Search for the cell housing the specified text and yield its [x, y] center coordinate. 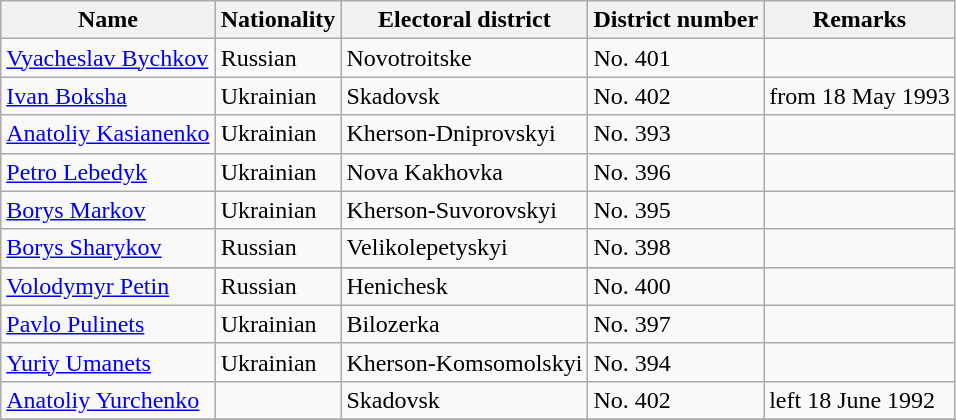
Yuriy Umanets [108, 362]
Nova Kakhovka [464, 172]
Pavlo Pulinets [108, 324]
Kherson-Komsomolskyi [464, 362]
District number [676, 20]
Nationality [278, 20]
from 18 May 1993 [860, 96]
Name [108, 20]
Electoral district [464, 20]
No. 395 [676, 210]
Remarks [860, 20]
No. 393 [676, 134]
Kherson-Suvorovskyi [464, 210]
Bilozerka [464, 324]
No. 396 [676, 172]
Volodymyr Petin [108, 286]
Vyacheslav Bychkov [108, 58]
No. 398 [676, 248]
No. 400 [676, 286]
Anatoliy Yurchenko [108, 400]
Borys Markov [108, 210]
No. 401 [676, 58]
Anatoliy Kasianenko [108, 134]
No. 397 [676, 324]
left 18 June 1992 [860, 400]
Kherson-Dniprovskyi [464, 134]
Henichesk [464, 286]
Novotroitske [464, 58]
Velikolepetyskyi [464, 248]
Petro Lebedyk [108, 172]
No. 394 [676, 362]
Borys Sharykov [108, 248]
Ivan Boksha [108, 96]
